Find where the given text appears and provide that cell's center as [X, Y] coordinate. 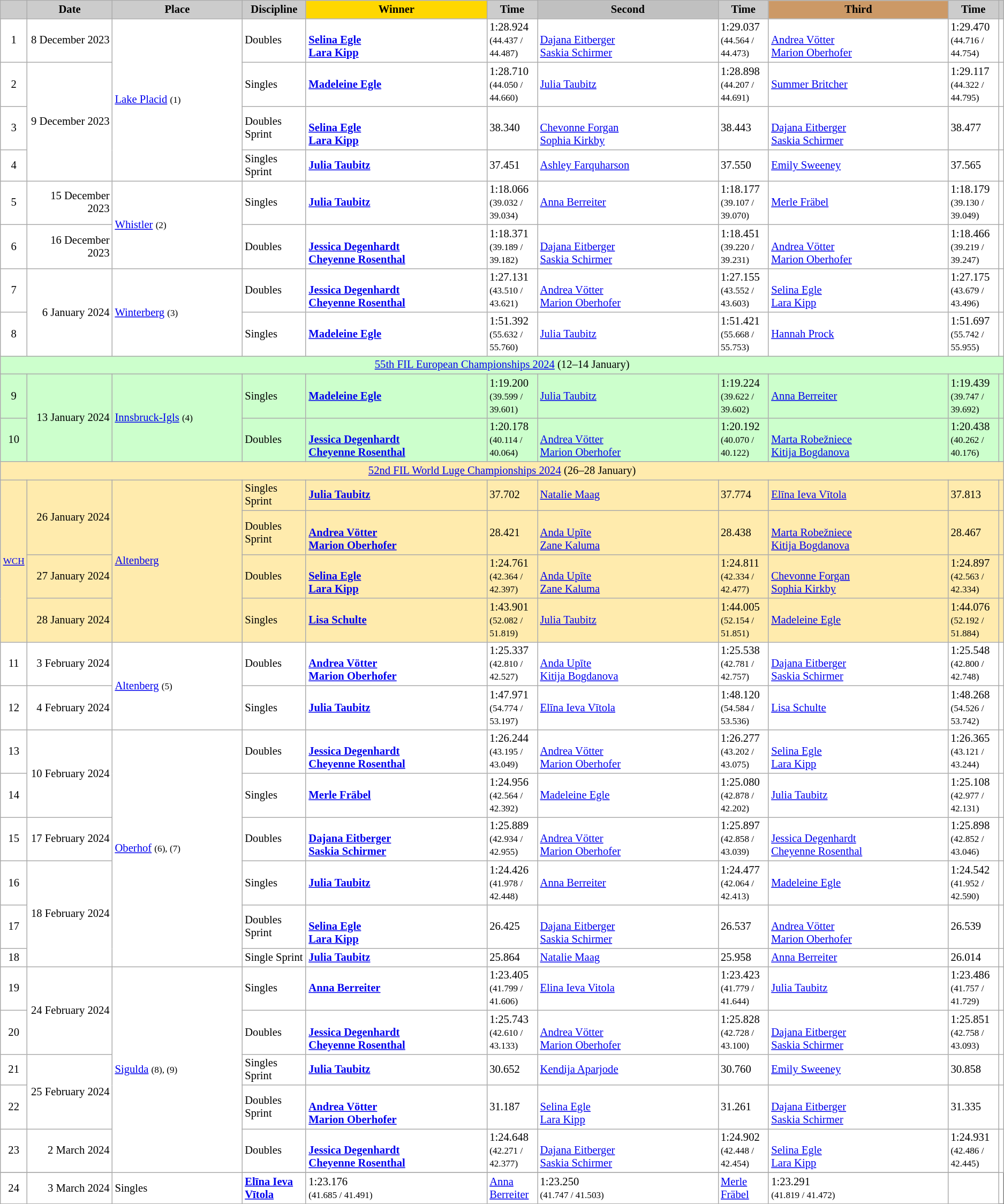
1:24.426(41.978 / 42.448) [512, 883]
52nd FIL World Luge Championships 2024 (26–28 January) [502, 471]
1:25.889(42.934 / 42.955) [512, 839]
18 [14, 957]
17 [14, 927]
4 February 2024 [70, 708]
25.864 [512, 957]
25 February 2024 [70, 1092]
26.014 [973, 957]
37.451 [512, 165]
1:24.761(42.364 / 42.397) [512, 576]
24 [14, 1188]
24 February 2024 [70, 1010]
Ashley Farquharson [628, 165]
1:24.542(41.952 / 42.590) [973, 883]
Sigulda (8), (9) [178, 1069]
30.760 [743, 1070]
1:25.851(42.758 / 43.093) [973, 1032]
1:23.423(41.779 / 41.644) [743, 988]
38.443 [743, 128]
1:24.956(42.564 / 42.392) [512, 795]
1:24.477(42.064 / 42.413) [743, 883]
3 [14, 128]
Hannah Prock [858, 334]
1:24.931(42.486 / 42.445) [973, 1150]
19 [14, 988]
Winner [396, 9]
1:18.371(39.189 / 39.182) [512, 246]
1:23.486(41.757 / 41.729) [973, 988]
1:27.155(43.552 / 43.603) [743, 290]
23 [14, 1150]
Place [178, 9]
37.565 [973, 165]
1:27.131(43.510 / 43.621) [512, 290]
37.813 [973, 495]
4 [14, 165]
25.958 [743, 957]
11 [14, 664]
30.858 [973, 1070]
37.774 [743, 495]
1:48.120(54.584 / 53.536) [743, 708]
16 December 2023 [70, 246]
20 [14, 1032]
13 [14, 751]
8 [14, 334]
1:19.224(39.622 / 39.602) [743, 396]
1:25.828(42.728 / 43.100) [743, 1032]
1:24.648(42.271 / 42.377) [512, 1150]
27 January 2024 [70, 576]
1:25.897(42.858 / 43.039) [743, 839]
1:47.971(54.774 / 53.197) [512, 708]
Altenberg [178, 560]
10 [14, 440]
16 [14, 883]
1:18.179(39.130 / 39.049) [973, 202]
WCH [14, 560]
1:20.178(40.114 / 40.064) [512, 440]
5 [14, 202]
1:26.244(43.195 / 43.049) [512, 751]
17 February 2024 [70, 839]
1:24.811(42.334 / 42.477) [743, 576]
26.537 [743, 927]
21 [14, 1070]
1:29.037(44.564 / 44.473) [743, 40]
7 [14, 290]
13 January 2024 [70, 418]
3 March 2024 [70, 1188]
1:25.080(42.878 / 42.202) [743, 795]
Oberhof (6), (7) [178, 848]
1:25.548(42.800 / 42.748) [973, 664]
1:44.005(52.154 / 51.851) [743, 620]
Lake Placid (1) [178, 100]
31.335 [973, 1107]
28 January 2024 [70, 620]
6 [14, 246]
15 December 2023 [70, 202]
9 December 2023 [70, 121]
1:20.192(40.070 / 40.122) [743, 440]
1:18.466(39.219 / 39.247) [973, 246]
1:23.405(41.799 / 41.606) [512, 988]
15 [14, 839]
26.425 [512, 927]
31.187 [512, 1107]
37.550 [743, 165]
38.477 [973, 128]
1:27.175(43.679 / 43.496) [973, 290]
2 [14, 84]
Third [858, 9]
37.702 [512, 495]
1:44.076(52.192 / 51.884) [973, 620]
1:25.898(42.852 / 43.046) [973, 839]
28.467 [973, 532]
28.438 [743, 532]
1:24.897(42.563 / 42.334) [973, 576]
6 January 2024 [70, 312]
1:18.451(39.220 / 39.231) [743, 246]
26 January 2024 [70, 517]
1:51.697(55.742 / 55.955) [973, 334]
1:51.421(55.668 / 55.753) [743, 334]
1:24.902(42.448 / 42.454) [743, 1150]
1:23.250(41.747 / 41.503) [628, 1188]
1:19.439(39.747 / 39.692) [973, 396]
Innsbruck-Igls (4) [178, 418]
Discipline [274, 9]
1:25.337(42.810 / 42.527) [512, 664]
30.652 [512, 1070]
Summer Britcher [858, 84]
22 [14, 1107]
1:25.538(42.781 / 42.757) [743, 664]
Kendija Aparjode [628, 1070]
Anda UpīteKitija Bogdanova [628, 664]
2 March 2024 [70, 1150]
8 December 2023 [70, 40]
Altenberg (5) [178, 686]
Date [70, 9]
1:28.924(44.437 / 44.487) [512, 40]
1:25.108(42.977 / 42.131) [973, 795]
1:23.176(41.685 / 41.491) [396, 1188]
1:28.710(44.050 / 44.660) [512, 84]
1:29.470(44.716 / 44.754) [973, 40]
31.261 [743, 1107]
1:18.066(39.032 / 39.034) [512, 202]
28.421 [512, 532]
1:28.898(44.207 / 44.691) [743, 84]
26.539 [973, 927]
1:48.268(54.526 / 53.742) [973, 708]
Second [628, 9]
1:25.743(42.610 / 43.133) [512, 1032]
10 February 2024 [70, 773]
9 [14, 396]
Single Sprint [274, 957]
Whistler (2) [178, 224]
1:26.365(43.121 / 43.244) [973, 751]
1:23.291(41.819 / 41.472) [858, 1188]
Elina Ieva Vitola [628, 988]
12 [14, 708]
1:26.277(43.202 / 43.075) [743, 751]
1:51.392(55.632 / 55.760) [512, 334]
Winterberg (3) [178, 312]
3 February 2024 [70, 664]
1:19.200(39.599 / 39.601) [512, 396]
38.340 [512, 128]
14 [14, 795]
1:29.117(44.322 / 44.795) [973, 84]
1:18.177(39.107 / 39.070) [743, 202]
1:43.901(52.082 / 51.819) [512, 620]
55th FIL European Championships 2024 (12–14 January) [502, 365]
1 [14, 40]
18 February 2024 [70, 914]
1:20.438(40.262 / 40.176) [973, 440]
